From the cell containing the given text, extract its center point as (X, Y) coordinate. 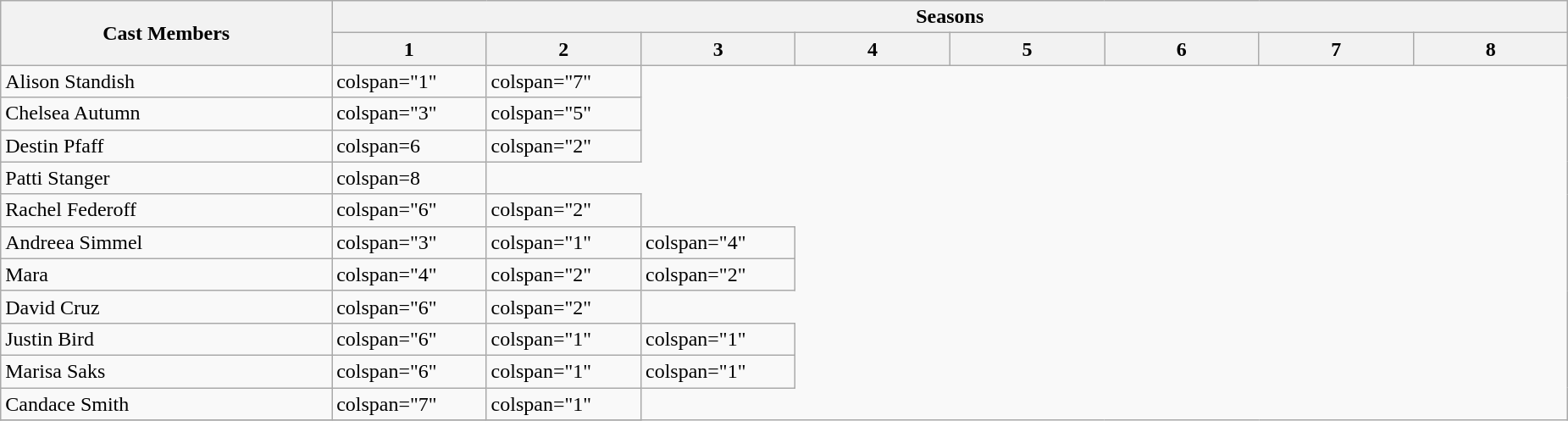
colspan="5" (563, 114)
Marisa Saks (166, 371)
Patti Stanger (166, 178)
6 (1182, 49)
Andreea Simmel (166, 242)
Chelsea Autumn (166, 114)
Destin Pfaff (166, 146)
Rachel Federoff (166, 210)
Mara (166, 274)
3 (718, 49)
5 (1027, 49)
2 (563, 49)
colspan=8 (409, 178)
David Cruz (166, 307)
colspan=6 (409, 146)
7 (1336, 49)
8 (1491, 49)
1 (409, 49)
Justin Bird (166, 339)
4 (873, 49)
Cast Members (166, 33)
Alison Standish (166, 81)
Candace Smith (166, 404)
Seasons (950, 17)
